For the text-containing cell, return its midpoint in [X, Y] coordinate format. 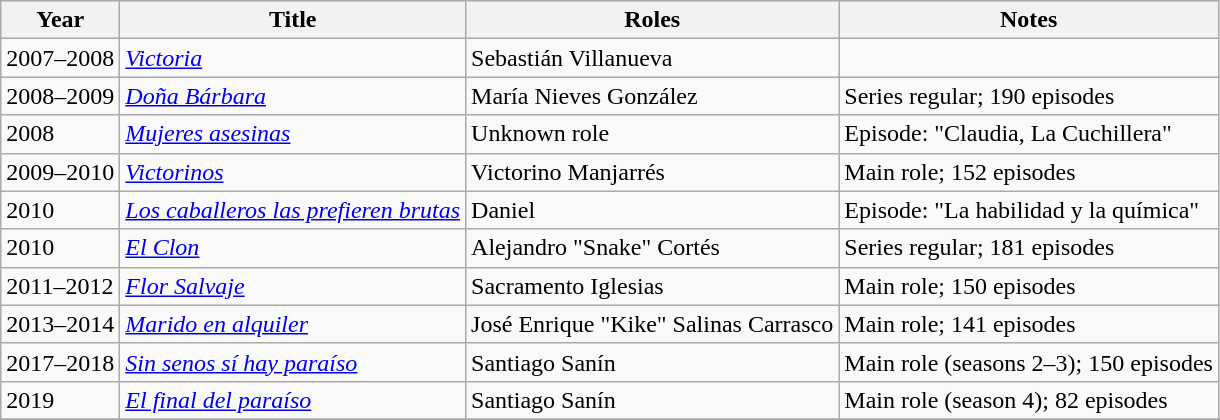
Doña Bárbara [293, 96]
Year [60, 20]
2017–2018 [60, 362]
Main role; 141 episodes [1029, 324]
María Nieves González [652, 96]
Episode: "La habilidad y la química" [1029, 210]
Episode: "Claudia, La Cuchillera" [1029, 134]
Los caballeros las prefieren brutas [293, 210]
2008 [60, 134]
2019 [60, 400]
Victorinos [293, 172]
Main role (seasons 2–3); 150 episodes [1029, 362]
Marido en alquiler [293, 324]
Series regular; 190 episodes [1029, 96]
Main role (season 4); 82 episodes [1029, 400]
Alejandro "Snake" Cortés [652, 248]
Roles [652, 20]
Flor Salvaje [293, 286]
Title [293, 20]
Main role; 150 episodes [1029, 286]
Mujeres asesinas [293, 134]
Unknown role [652, 134]
Series regular; 181 episodes [1029, 248]
2007–2008 [60, 58]
2008–2009 [60, 96]
Victoria [293, 58]
Victorino Manjarrés [652, 172]
Notes [1029, 20]
Sacramento Iglesias [652, 286]
Main role; 152 episodes [1029, 172]
Sin senos sí hay paraíso [293, 362]
Sebastián Villanueva [652, 58]
El Clon [293, 248]
2013–2014 [60, 324]
2009–2010 [60, 172]
El final del paraíso [293, 400]
2011–2012 [60, 286]
José Enrique "Kike" Salinas Carrasco [652, 324]
Daniel [652, 210]
